Identify which cell holds the provided text, then report its (x, y) central coordinate. 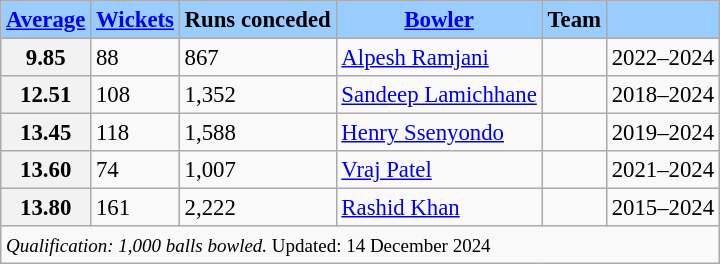
74 (136, 170)
Average (46, 20)
13.60 (46, 170)
2022–2024 (662, 58)
2018–2024 (662, 95)
Rashid Khan (439, 208)
1,352 (258, 95)
13.80 (46, 208)
13.45 (46, 133)
Qualification: 1,000 balls bowled. Updated: 14 December 2024 (360, 245)
2019–2024 (662, 133)
161 (136, 208)
12.51 (46, 95)
2015–2024 (662, 208)
Bowler (439, 20)
2021–2024 (662, 170)
9.85 (46, 58)
Vraj Patel (439, 170)
Alpesh Ramjani (439, 58)
Team (574, 20)
1,588 (258, 133)
2,222 (258, 208)
Wickets (136, 20)
Runs conceded (258, 20)
1,007 (258, 170)
Sandeep Lamichhane (439, 95)
108 (136, 95)
Henry Ssenyondo (439, 133)
88 (136, 58)
867 (258, 58)
118 (136, 133)
